Pinpoint the cell where the given text exists, returning its [x, y] midpoint coordinate. 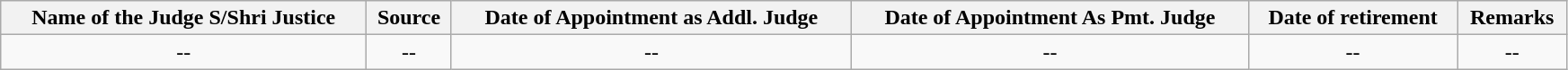
Remarks [1512, 18]
Source [410, 18]
Date of Appointment as Addl. Judge [651, 18]
Date of Appointment As Pmt. Judge [1050, 18]
Date of retirement [1352, 18]
Name of the Judge S/Shri Justice [183, 18]
